Search for the cell housing the specified text and yield its (X, Y) center coordinate. 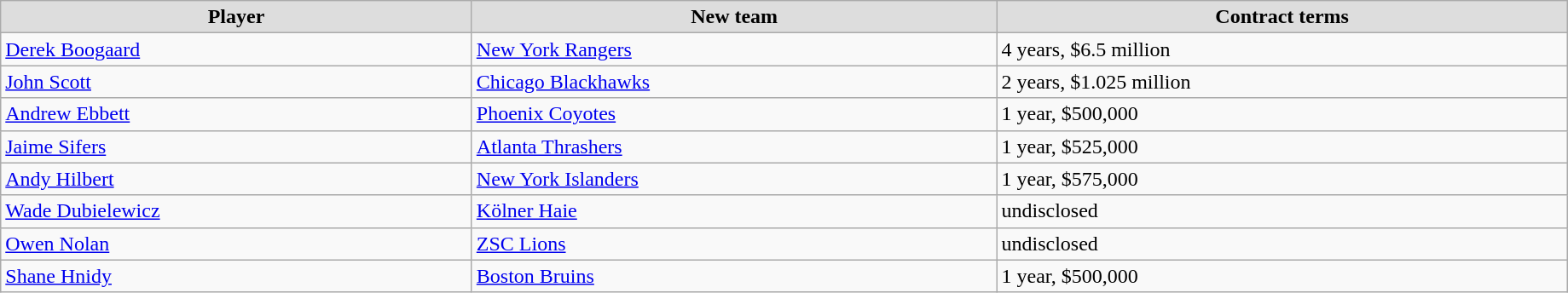
ZSC Lions (734, 244)
Shane Hnidy (237, 276)
John Scott (237, 82)
New team (734, 17)
Andrew Ebbett (237, 114)
Kölner Haie (734, 211)
4 years, $6.5 million (1282, 49)
Atlanta Thrashers (734, 146)
Owen Nolan (237, 244)
Boston Bruins (734, 276)
New York Islanders (734, 179)
Wade Dubielewicz (237, 211)
1 year, $575,000 (1282, 179)
1 year, $525,000 (1282, 146)
New York Rangers (734, 49)
2 years, $1.025 million (1282, 82)
Andy Hilbert (237, 179)
Player (237, 17)
Jaime Sifers (237, 146)
Phoenix Coyotes (734, 114)
Chicago Blackhawks (734, 82)
Derek Boogaard (237, 49)
Contract terms (1282, 17)
